Capture the cell that displays the provided text and extract its (x, y) central coordinate. 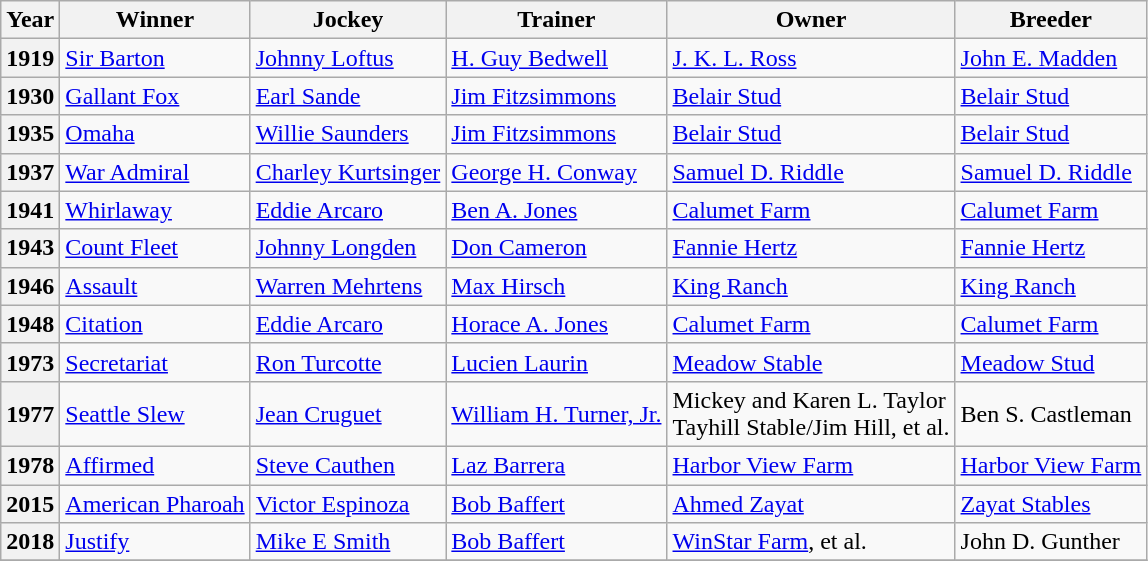
William H. Turner, Jr. (556, 414)
Breeder (1051, 20)
Charley Kurtsinger (348, 172)
Omaha (155, 134)
Owner (811, 20)
Secretariat (155, 362)
1919 (30, 58)
Citation (155, 324)
1973 (30, 362)
Justify (155, 542)
1941 (30, 210)
Ron Turcotte (348, 362)
American Pharoah (155, 503)
Ahmed Zayat (811, 503)
Meadow Stable (811, 362)
1948 (30, 324)
Johnny Loftus (348, 58)
Ben A. Jones (556, 210)
1943 (30, 248)
1935 (30, 134)
Seattle Slew (155, 414)
Max Hirsch (556, 286)
Warren Mehrtens (348, 286)
Trainer (556, 20)
H. Guy Bedwell (556, 58)
John D. Gunther (1051, 542)
Ben S. Castleman (1051, 414)
Assault (155, 286)
2015 (30, 503)
Johnny Longden (348, 248)
John E. Madden (1051, 58)
1937 (30, 172)
Jockey (348, 20)
Victor Espinoza (348, 503)
WinStar Farm, et al. (811, 542)
Horace A. Jones (556, 324)
J. K. L. Ross (811, 58)
Year (30, 20)
1977 (30, 414)
George H. Conway (556, 172)
Gallant Fox (155, 96)
1978 (30, 465)
Affirmed (155, 465)
Count Fleet (155, 248)
Steve Cauthen (348, 465)
Meadow Stud (1051, 362)
Mike E Smith (348, 542)
Whirlaway (155, 210)
1946 (30, 286)
Earl Sande (348, 96)
1930 (30, 96)
Willie Saunders (348, 134)
2018 (30, 542)
Don Cameron (556, 248)
Mickey and Karen L. TaylorTayhill Stable/Jim Hill, et al. (811, 414)
Jean Cruguet (348, 414)
Lucien Laurin (556, 362)
Sir Barton (155, 58)
War Admiral (155, 172)
Winner (155, 20)
Laz Barrera (556, 465)
Zayat Stables (1051, 503)
